Identify which cell holds the provided text, then report its [x, y] central coordinate. 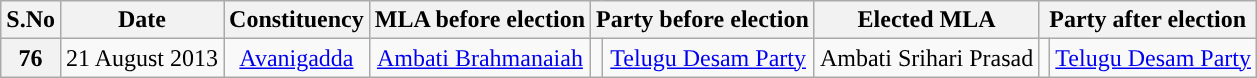
Constituency [297, 20]
MLA before election [480, 20]
Ambati Brahmanaiah [480, 58]
Avanigadda [297, 58]
Party after election [1148, 20]
21 August 2013 [142, 58]
Date [142, 20]
76 [31, 58]
Ambati Srihari Prasad [926, 58]
S.No [31, 20]
Elected MLA [926, 20]
Party before election [703, 20]
